Identify which cell holds the provided text, then report its (X, Y) central coordinate. 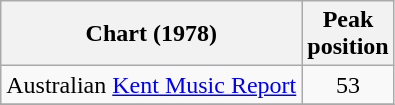
Chart (1978) (152, 34)
Peakposition (348, 34)
Australian Kent Music Report (152, 85)
53 (348, 85)
